For the text-containing cell, return its midpoint in [X, Y] coordinate format. 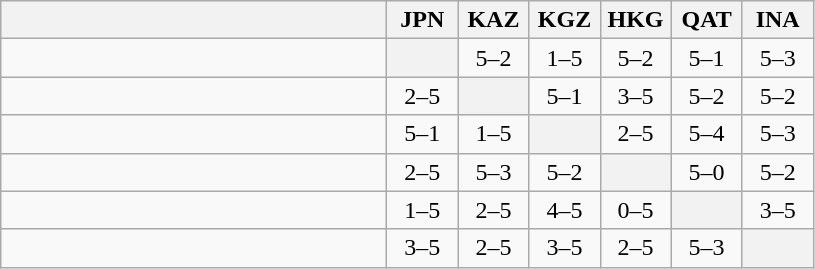
INA [778, 20]
4–5 [564, 210]
HKG [636, 20]
JPN [422, 20]
5–4 [706, 134]
KAZ [494, 20]
0–5 [636, 210]
KGZ [564, 20]
QAT [706, 20]
5–0 [706, 172]
